Provide the (X, Y) coordinate of the cell's center where the given text is located.  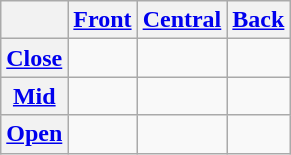
Front (102, 20)
Open (34, 134)
Back (258, 20)
Close (34, 58)
Mid (34, 96)
Central (182, 20)
